Scan for the cell matching the given text and deliver its [x, y] coordinate at center. 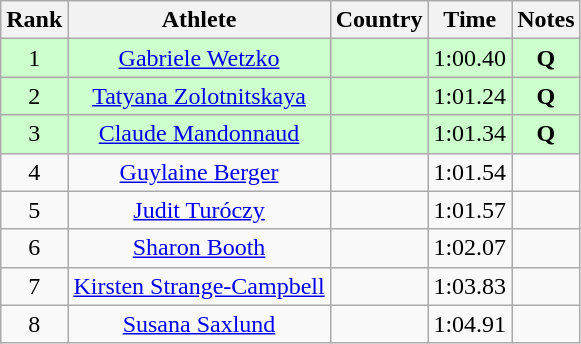
1:01.34 [470, 134]
Rank [34, 20]
1:01.57 [470, 210]
Notes [546, 20]
4 [34, 172]
6 [34, 248]
1:03.83 [470, 286]
3 [34, 134]
Tatyana Zolotnitskaya [199, 96]
1:00.40 [470, 58]
8 [34, 324]
Country [379, 20]
Time [470, 20]
Claude Mandonnaud [199, 134]
Sharon Booth [199, 248]
Guylaine Berger [199, 172]
1:01.24 [470, 96]
Athlete [199, 20]
1:02.07 [470, 248]
7 [34, 286]
2 [34, 96]
1:01.54 [470, 172]
1 [34, 58]
Gabriele Wetzko [199, 58]
Judit Turóczy [199, 210]
Kirsten Strange-Campbell [199, 286]
5 [34, 210]
Susana Saxlund [199, 324]
1:04.91 [470, 324]
